Capture the cell that displays the provided text and extract its (X, Y) central coordinate. 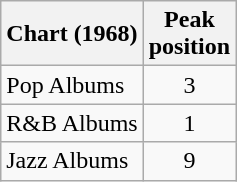
Chart (1968) (72, 34)
R&B Albums (72, 123)
3 (189, 85)
Jazz Albums (72, 161)
1 (189, 123)
Peakposition (189, 34)
9 (189, 161)
Pop Albums (72, 85)
